Output the (x, y) coordinate of the center of the cell containing the given text.  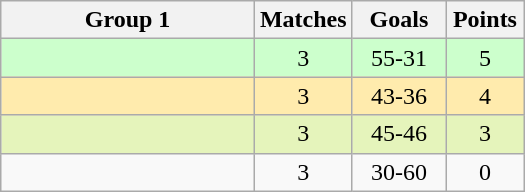
Group 1 (128, 20)
43-36 (399, 96)
45-46 (399, 134)
Matches (303, 20)
Points (486, 20)
5 (486, 58)
Goals (399, 20)
30-60 (399, 172)
0 (486, 172)
55-31 (399, 58)
4 (486, 96)
